Locate the cell with the specified text and output its [X, Y] center coordinate. 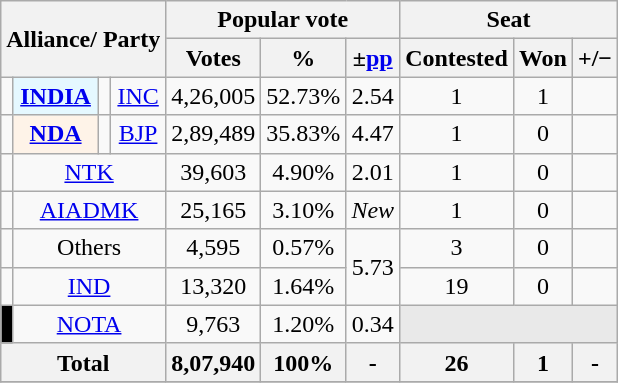
NTK [88, 172]
25,165 [214, 210]
4,26,005 [214, 96]
Popular vote [283, 20]
Contested [457, 58]
Total [84, 362]
0.57% [304, 248]
5.73 [373, 267]
3 [457, 248]
2.54 [373, 96]
52.73% [304, 96]
2.01 [373, 172]
+/− [594, 58]
8,07,940 [214, 362]
4.90% [304, 172]
9,763 [214, 324]
2,89,489 [214, 134]
3.10% [304, 210]
INC [138, 96]
13,320 [214, 286]
100% [304, 362]
New [373, 210]
1.20% [304, 324]
BJP [138, 134]
35.83% [304, 134]
Won [542, 58]
39,603 [214, 172]
NDA [55, 134]
Alliance/ Party [84, 39]
Votes [214, 58]
4,595 [214, 248]
19 [457, 286]
IND [88, 286]
0.34 [373, 324]
AIADMK [88, 210]
±pp [373, 58]
1.64% [304, 286]
26 [457, 362]
4.47 [373, 134]
NOTA [88, 324]
INDIA [55, 96]
Seat [509, 20]
% [304, 58]
Others [88, 248]
